Pinpoint the cell where the given text exists, returning its (X, Y) midpoint coordinate. 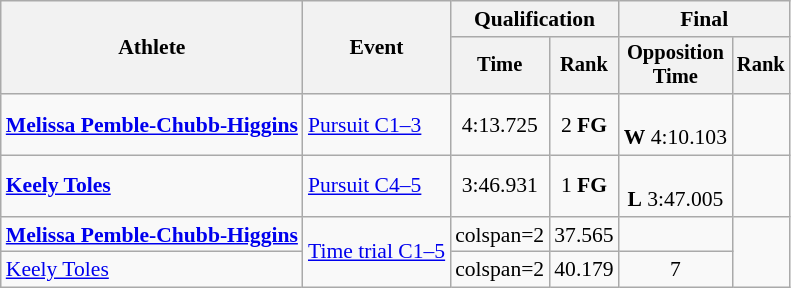
Time (500, 66)
L 3:47.005 (676, 186)
2 FG (584, 124)
Athlete (152, 48)
Qualification (534, 19)
Final (704, 19)
7 (676, 270)
37.565 (584, 235)
Event (376, 48)
1 FG (584, 186)
Time trial C1–5 (376, 252)
OppositionTime (676, 66)
3:46.931 (500, 186)
40.179 (584, 270)
Pursuit C1–3 (376, 124)
Pursuit C4–5 (376, 186)
W 4:10.103 (676, 124)
4:13.725 (500, 124)
